Identify which cell holds the provided text, then report its (x, y) central coordinate. 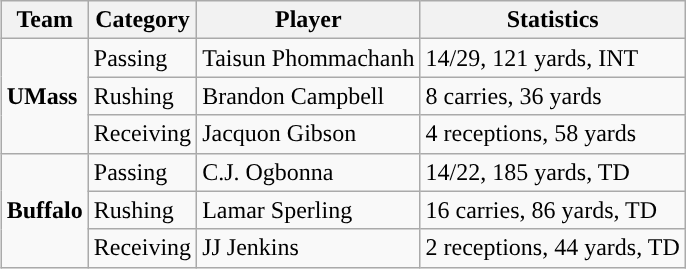
Buffalo (44, 210)
Team (44, 20)
14/22, 185 yards, TD (552, 172)
Taisun Phommachanh (308, 58)
Jacquon Gibson (308, 134)
UMass (44, 96)
Player (308, 20)
Category (142, 20)
16 carries, 86 yards, TD (552, 210)
14/29, 121 yards, INT (552, 58)
Statistics (552, 20)
JJ Jenkins (308, 248)
Brandon Campbell (308, 96)
Lamar Sperling (308, 210)
2 receptions, 44 yards, TD (552, 248)
8 carries, 36 yards (552, 96)
C.J. Ogbonna (308, 172)
4 receptions, 58 yards (552, 134)
